Return [X, Y] of the center of cell containing provided text 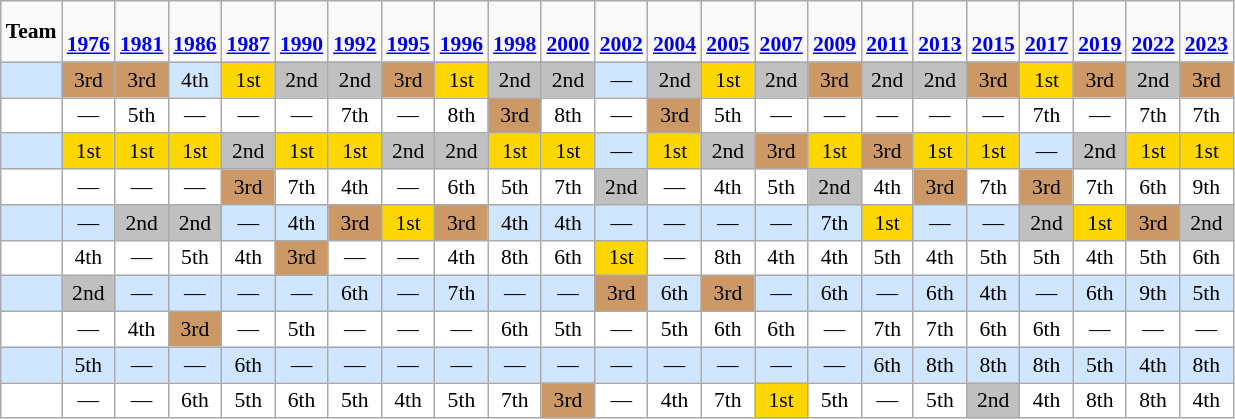
2000 [568, 32]
2017 [1046, 32]
1996 [462, 32]
2005 [728, 32]
2004 [674, 32]
2015 [994, 32]
1987 [248, 32]
2007 [782, 32]
2013 [940, 32]
1992 [354, 32]
1976 [88, 32]
2002 [622, 32]
2019 [1100, 32]
2009 [834, 32]
1995 [408, 32]
1990 [302, 32]
2022 [1152, 32]
1998 [514, 32]
2023 [1206, 32]
1981 [142, 32]
1986 [194, 32]
2011 [887, 32]
Team [32, 32]
